Provide the (X, Y) coordinate of the cell's center where the given text is located.  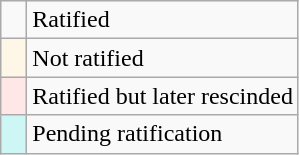
Ratified (163, 20)
Pending ratification (163, 134)
Ratified but later rescinded (163, 96)
Not ratified (163, 58)
